Capture the cell that displays the provided text and extract its [x, y] central coordinate. 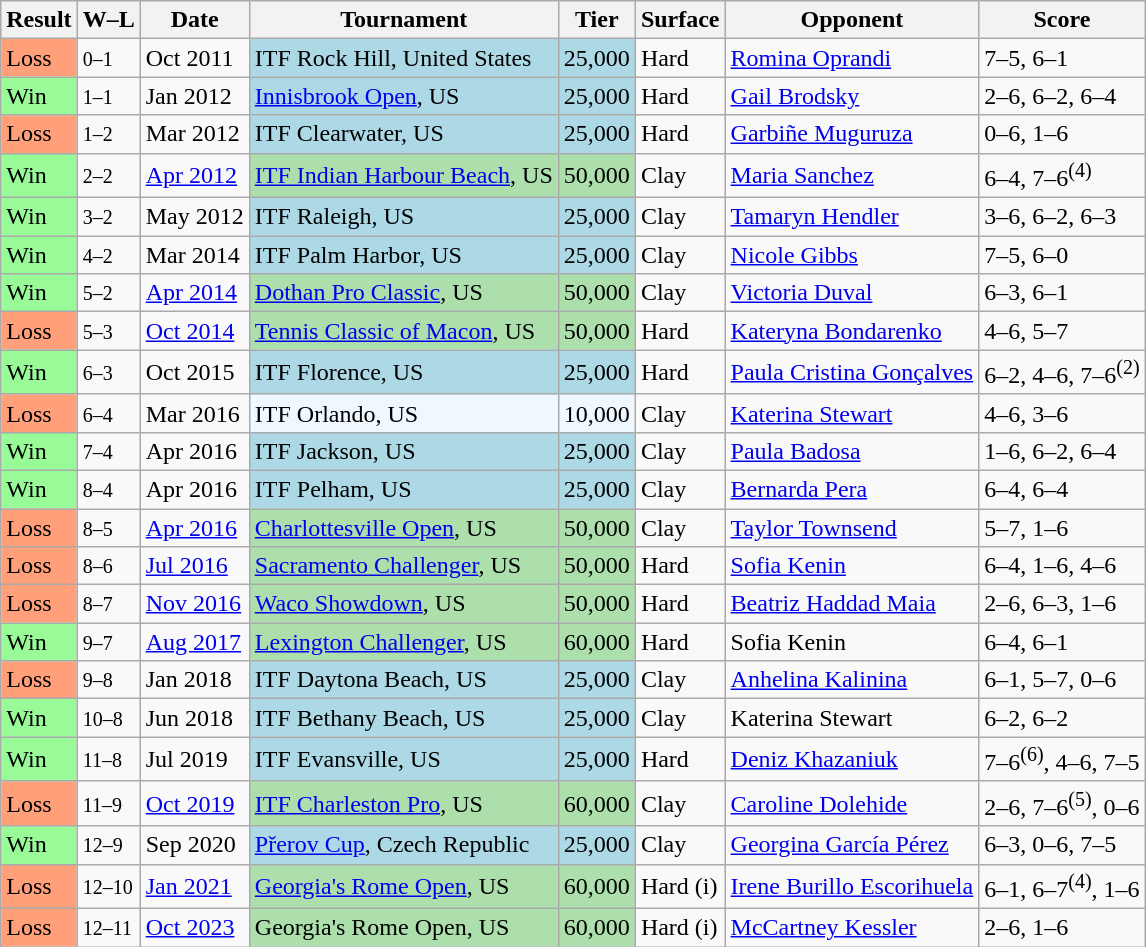
Score [1062, 20]
2–2 [108, 176]
Nicole Gibbs [852, 255]
Přerov Cup, Czech Republic [404, 845]
12–10 [108, 886]
Deniz Khazaniuk [852, 760]
ITF Jackson, US [404, 451]
Oct 2011 [194, 58]
5–7, 1–6 [1062, 528]
Jan 2021 [194, 886]
Jan 2012 [194, 96]
10–8 [108, 718]
Innisbrook Open, US [404, 96]
6–2, 4–6, 7–6(2) [1062, 372]
0–1 [108, 58]
8–5 [108, 528]
8–7 [108, 604]
6–4, 6–4 [1062, 489]
Gail Brodsky [852, 96]
6–1, 5–7, 0–6 [1062, 680]
Apr 2012 [194, 176]
Bernarda Pera [852, 489]
Oct 2019 [194, 804]
Mar 2014 [194, 255]
Apr 2014 [194, 293]
ITF Bethany Beach, US [404, 718]
8–6 [108, 566]
6–4, 6–1 [1062, 642]
6–3, 6–1 [1062, 293]
Irene Burillo Escorihuela [852, 886]
6–4 [108, 413]
11–9 [108, 804]
9–7 [108, 642]
Anhelina Kalinina [852, 680]
6–3, 0–6, 7–5 [1062, 845]
McCartney Kessler [852, 928]
0–6, 1–6 [1062, 134]
1–2 [108, 134]
9–8 [108, 680]
Romina Oprandi [852, 58]
ITF Daytona Beach, US [404, 680]
11–8 [108, 760]
Nov 2016 [194, 604]
3–2 [108, 217]
Waco Showdown, US [404, 604]
Beatriz Haddad Maia [852, 604]
2–6, 6–2, 6–4 [1062, 96]
Sep 2020 [194, 845]
5–2 [108, 293]
Tier [596, 20]
Victoria Duval [852, 293]
ITF Clearwater, US [404, 134]
May 2012 [194, 217]
Lexington Challenger, US [404, 642]
Mar 2012 [194, 134]
Result [39, 20]
6–1, 6–7(4), 1–6 [1062, 886]
Oct 2014 [194, 331]
1–1 [108, 96]
10,000 [596, 413]
Jan 2018 [194, 680]
Georgina García Pérez [852, 845]
7–5, 6–0 [1062, 255]
ITF Raleigh, US [404, 217]
2–6, 1–6 [1062, 928]
4–6, 3–6 [1062, 413]
6–4, 7–6(4) [1062, 176]
2–6, 6–3, 1–6 [1062, 604]
Garbiñe Muguruza [852, 134]
ITF Pelham, US [404, 489]
5–3 [108, 331]
Taylor Townsend [852, 528]
ITF Palm Harbor, US [404, 255]
ITF Charleston Pro, US [404, 804]
Charlottesville Open, US [404, 528]
Aug 2017 [194, 642]
Jun 2018 [194, 718]
7–6(6), 4–6, 7–5 [1062, 760]
Tamaryn Hendler [852, 217]
7–4 [108, 451]
ITF Rock Hill, United States [404, 58]
ITF Indian Harbour Beach, US [404, 176]
ITF Florence, US [404, 372]
Tennis Classic of Macon, US [404, 331]
Dothan Pro Classic, US [404, 293]
Paula Badosa [852, 451]
6–4, 1–6, 4–6 [1062, 566]
4–6, 5–7 [1062, 331]
8–4 [108, 489]
4–2 [108, 255]
12–11 [108, 928]
6–2, 6–2 [1062, 718]
Opponent [852, 20]
Jul 2016 [194, 566]
1–6, 6–2, 6–4 [1062, 451]
Oct 2015 [194, 372]
Caroline Dolehide [852, 804]
6–3 [108, 372]
Kateryna Bondarenko [852, 331]
Tournament [404, 20]
7–5, 6–1 [1062, 58]
Maria Sanchez [852, 176]
12–9 [108, 845]
Oct 2023 [194, 928]
ITF Orlando, US [404, 413]
Surface [680, 20]
ITF Evansville, US [404, 760]
Mar 2016 [194, 413]
Paula Cristina Gonçalves [852, 372]
Date [194, 20]
W–L [108, 20]
Jul 2019 [194, 760]
2–6, 7–6(5), 0–6 [1062, 804]
3–6, 6–2, 6–3 [1062, 217]
Sacramento Challenger, US [404, 566]
